Detect which cell encompasses the target text, then output its (x, y) center coordinate. 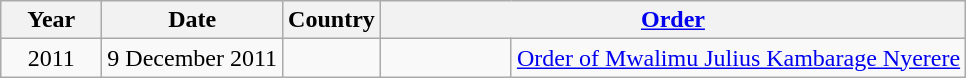
Order (672, 20)
9 December 2011 (192, 58)
Date (192, 20)
Order of Mwalimu Julius Kambarage Nyerere (738, 58)
Country (332, 20)
Year (52, 20)
2011 (52, 58)
